For the text-containing cell, return its midpoint in (x, y) coordinate format. 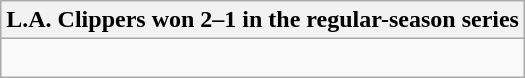
L.A. Clippers won 2–1 in the regular-season series (263, 20)
